Detect which cell encompasses the target text, then output its [X, Y] center coordinate. 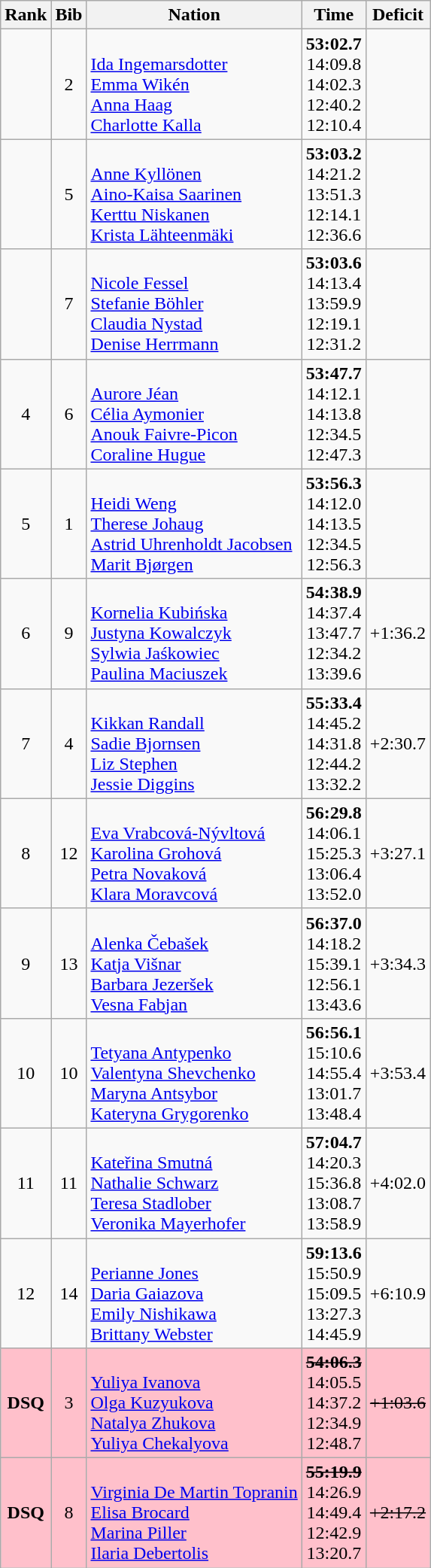
2 [69, 84]
54:38.914:37.413:47.712:34.213:39.6 [334, 634]
Eva Vrabcová-NývltováKarolina GrohováPetra NovakováKlara Moravcová [194, 853]
Ida IngemarsdotterEmma WikénAnna HaagCharlotte Kalla [194, 84]
Aurore JéanCélia AymonierAnouk Faivre-PiconCoraline Hugue [194, 414]
59:13.615:50.915:09.513:27.314:45.9 [334, 1293]
56:29.814:06.115:25.313:06.413:52.0 [334, 853]
3 [69, 1403]
53:47.714:12.114:13.812:34.512:47.3 [334, 414]
Tetyana AntypenkoValentyna ShevchenkoMaryna Antsybor Kateryna Grygorenko [194, 1073]
55:33.414:45.214:31.812:44.213:32.2 [334, 743]
Rank [26, 15]
53:02.714:09.814:02.312:40.212:10.4 [334, 84]
+3:27.1 [397, 853]
+1:03.6 [397, 1403]
Bib [69, 15]
57:04.714:20.315:36.813:08.713:58.9 [334, 1183]
+2:30.7 [397, 743]
Nation [194, 15]
Kateřina SmutnáNathalie SchwarzTeresa StadloberVeronika Mayerhofer [194, 1183]
Time [334, 15]
+3:53.4 [397, 1073]
+4:02.0 [397, 1183]
Kikkan RandallSadie BjornsenLiz StephenJessie Diggins [194, 743]
Anne KyllönenAino-Kaisa SaarinenKerttu NiskanenKrista Lähteenmäki [194, 194]
Deficit [397, 15]
+3:34.3 [397, 963]
Perianne JonesDaria GaiazovaEmily NishikawaBrittany Webster [194, 1293]
14 [69, 1293]
53:03.614:13.413:59.912:19.112:31.2 [334, 304]
13 [69, 963]
Heidi WengTherese JohaugAstrid Uhrenholdt JacobsenMarit Bjørgen [194, 524]
56:37.014:18.215:39.112:56.113:43.6 [334, 963]
+2:17.2 [397, 1513]
54:06.314:05.514:37.212:34.912:48.7 [334, 1403]
Alenka ČebašekKatja VišnarBarbara JezeršekVesna Fabjan [194, 963]
+6:10.9 [397, 1293]
Yuliya IvanovaOlga KuzyukovaNatalya ZhukovaYuliya Chekalyova [194, 1403]
55:19.914:26.914:49.412:42.913:20.7 [334, 1513]
Kornelia KubińskaJustyna KowalczykSylwia JaśkowiecPaulina Maciuszek [194, 634]
+1:36.2 [397, 634]
56:56.115:10.614:55.413:01.713:48.4 [334, 1073]
53:03.214:21.213:51.312:14.112:36.6 [334, 194]
Nicole FesselStefanie BöhlerClaudia NystadDenise Herrmann [194, 304]
1 [69, 524]
Virginia De Martin TopraninElisa BrocardMarina PillerIlaria Debertolis [194, 1513]
53:56.314:12.014:13.512:34.512:56.3 [334, 524]
